Detect which cell encompasses the target text, then output its (x, y) center coordinate. 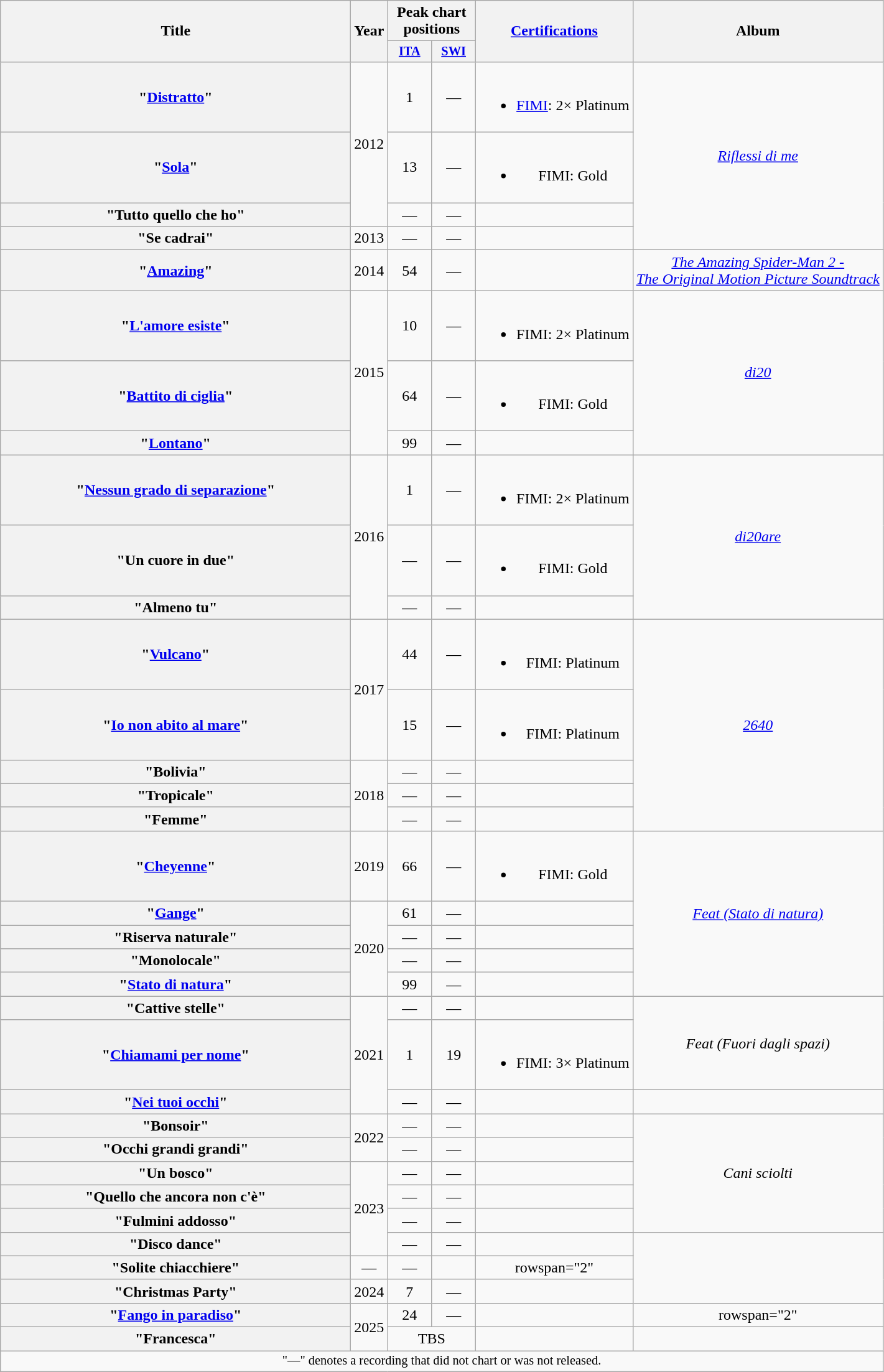
"Occhi grandi grandi" (175, 1149)
"Chiamami per nome" (175, 1055)
2015 (370, 373)
"Battito di ciglia" (175, 396)
Album (758, 31)
"Almeno tu" (175, 607)
"Amazing" (175, 270)
13 (409, 168)
"Io non abito al mare" (175, 724)
"Disco dance" (175, 1244)
15 (409, 724)
2025 (370, 1327)
Year (370, 31)
2022 (370, 1137)
2023 (370, 1208)
54 (409, 270)
66 (409, 866)
7 (409, 1291)
"Bolivia" (175, 772)
"Quello che ancora non c'è" (175, 1197)
"Cheyenne" (175, 866)
2021 (370, 1055)
2640 (758, 725)
Certifications (555, 31)
61 (409, 913)
2019 (370, 866)
Feat (Stato di natura) (758, 913)
64 (409, 396)
"Cattive stelle" (175, 1008)
"Nessun grado di separazione" (175, 490)
TBS (432, 1339)
"Francesca" (175, 1339)
24 (409, 1315)
2024 (370, 1291)
"Un cuore in due" (175, 560)
"Christmas Party" (175, 1291)
SWI (454, 52)
10 (409, 326)
"Nei tuoi occhi" (175, 1102)
"Fango in paradiso" (175, 1315)
19 (454, 1055)
Title (175, 31)
2016 (370, 537)
"Se cadrai" (175, 238)
"Un bosco" (175, 1173)
"—" denotes a recording that did not chart or was not released. (442, 1361)
2012 (370, 144)
di20 (758, 373)
2020 (370, 949)
"Bonsoir" (175, 1126)
ITA (409, 52)
Riflessi di me (758, 156)
2018 (370, 795)
Peak chart positions (432, 21)
"L'amore esiste" (175, 326)
"Distratto" (175, 97)
"Stato di natura" (175, 984)
"Lontano" (175, 443)
Feat (Fuori dagli spazi) (758, 1043)
FIMI: 3× Platinum (555, 1055)
"Monolocale" (175, 961)
"Solite chiacchiere" (175, 1267)
"Femme" (175, 819)
2014 (370, 270)
Cani sciolti (758, 1173)
"Tutto quello che ho" (175, 215)
di20are (758, 537)
"Tropicale" (175, 795)
The Amazing Spider-Man 2 -The Original Motion Picture Soundtrack (758, 270)
2013 (370, 238)
"Fulmini addosso" (175, 1220)
44 (409, 655)
"Gange" (175, 913)
"Sola" (175, 168)
2017 (370, 689)
"Riserva naturale" (175, 937)
"Vulcano" (175, 655)
